Extract the (x, y) coordinate from the center of the cell holding the provided text.  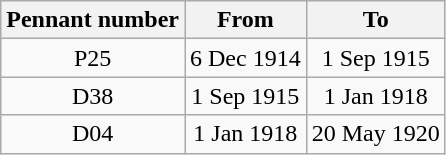
6 Dec 1914 (245, 58)
D04 (93, 134)
Pennant number (93, 20)
From (245, 20)
To (376, 20)
20 May 1920 (376, 134)
D38 (93, 96)
P25 (93, 58)
